Scan for the cell matching the given text and deliver its (x, y) coordinate at center. 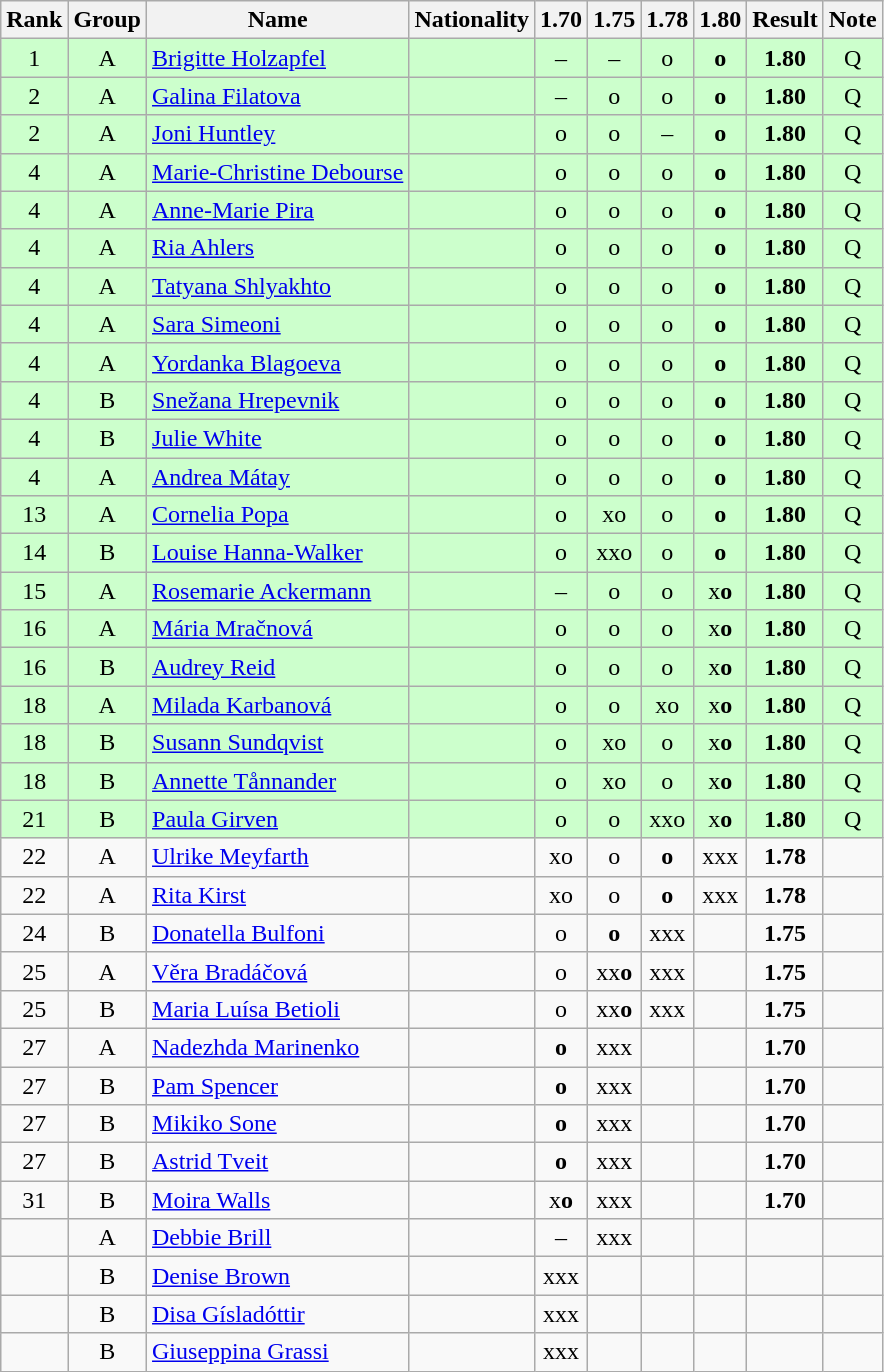
Result (785, 20)
Brigitte Holzapfel (278, 58)
Julie White (278, 438)
Moira Walls (278, 1200)
Rank (34, 20)
Milada Karbanová (278, 705)
Pam Spencer (278, 1085)
Marie-Christine Debourse (278, 172)
15 (34, 591)
Ria Ahlers (278, 248)
Nadezhda Marinenko (278, 1047)
Louise Hanna-Walker (278, 553)
Giuseppina Grassi (278, 1352)
Mikiko Sone (278, 1124)
Nationality (472, 20)
Susann Sundqvist (278, 743)
Disa Gísladóttir (278, 1314)
Note (852, 20)
Mária Mračnová (278, 629)
Cornelia Popa (278, 515)
Denise Brown (278, 1276)
1 (34, 58)
13 (34, 515)
Sara Simeoni (278, 324)
Snežana Hrepevnik (278, 400)
Annette Tånnander (278, 781)
Donatella Bulfoni (278, 933)
Ulrike Meyfarth (278, 857)
Debbie Brill (278, 1238)
Věra Bradáčová (278, 971)
Anne-Marie Pira (278, 210)
14 (34, 553)
Yordanka Blagoeva (278, 362)
Galina Filatova (278, 96)
31 (34, 1200)
Astrid Tveit (278, 1162)
Group (108, 20)
Name (278, 20)
Rita Kirst (278, 895)
Joni Huntley (278, 134)
Tatyana Shlyakhto (278, 286)
Paula Girven (278, 819)
24 (34, 933)
Audrey Reid (278, 667)
Andrea Mátay (278, 477)
Rosemarie Ackermann (278, 591)
21 (34, 819)
Maria Luísa Betioli (278, 1009)
